Capture the cell that displays the provided text and extract its (x, y) central coordinate. 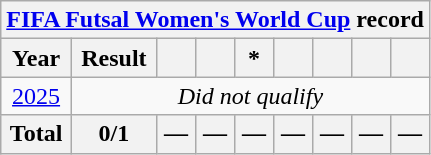
FIFA Futsal Women's World Cup record (216, 20)
2025 (36, 96)
Total (36, 134)
* (254, 58)
Year (36, 58)
Result (114, 58)
Did not qualify (250, 96)
0/1 (114, 134)
